Output the [X, Y] coordinate of the center of the cell containing the given text.  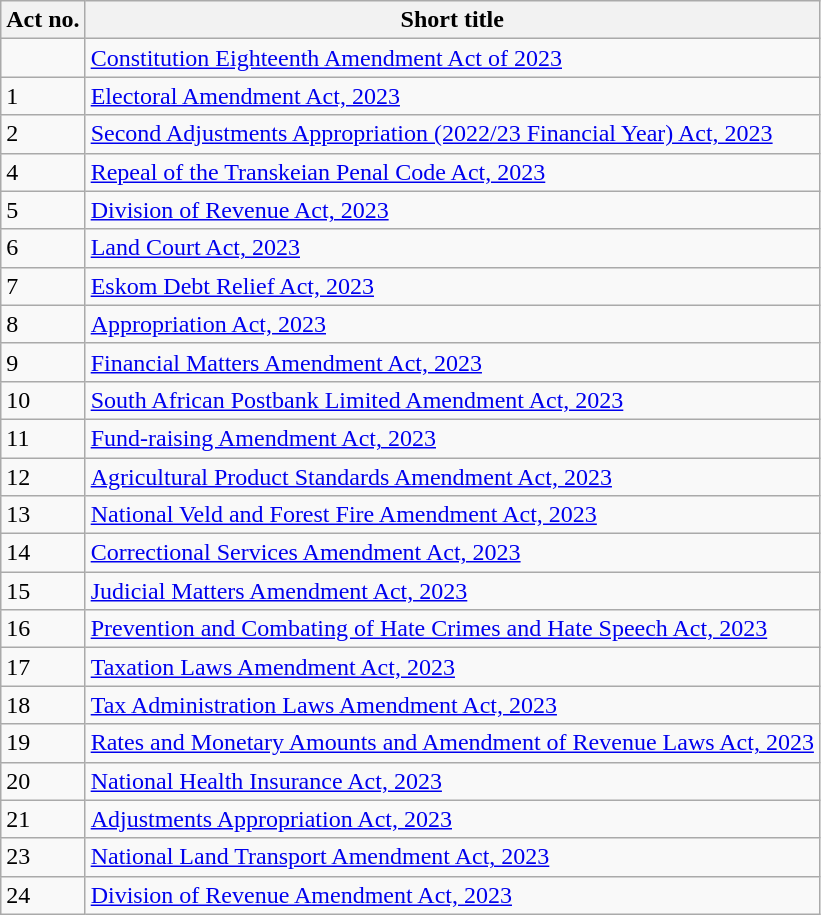
Constitution Eighteenth Amendment Act of 2023 [452, 58]
Repeal of the Transkeian Penal Code Act, 2023 [452, 172]
Prevention and Combating of Hate Crimes and Hate Speech Act, 2023 [452, 629]
15 [43, 591]
19 [43, 743]
Taxation Laws Amendment Act, 2023 [452, 667]
Rates and Monetary Amounts and Amendment of Revenue Laws Act, 2023 [452, 743]
Financial Matters Amendment Act, 2023 [452, 362]
21 [43, 819]
16 [43, 629]
South African Postbank Limited Amendment Act, 2023 [452, 400]
2 [43, 134]
23 [43, 857]
Short title [452, 20]
1 [43, 96]
4 [43, 172]
12 [43, 477]
National Veld and Forest Fire Amendment Act, 2023 [452, 515]
18 [43, 705]
14 [43, 553]
11 [43, 438]
Division of Revenue Act, 2023 [452, 210]
Agricultural Product Standards Amendment Act, 2023 [452, 477]
Adjustments Appropriation Act, 2023 [452, 819]
Second Adjustments Appropriation (2022/23 Financial Year) Act, 2023 [452, 134]
17 [43, 667]
5 [43, 210]
Judicial Matters Amendment Act, 2023 [452, 591]
Land Court Act, 2023 [452, 248]
20 [43, 781]
Electoral Amendment Act, 2023 [452, 96]
Act no. [43, 20]
Appropriation Act, 2023 [452, 324]
10 [43, 400]
Eskom Debt Relief Act, 2023 [452, 286]
Tax Administration Laws Amendment Act, 2023 [452, 705]
9 [43, 362]
Fund-raising Amendment Act, 2023 [452, 438]
National Health Insurance Act, 2023 [452, 781]
6 [43, 248]
13 [43, 515]
National Land Transport Amendment Act, 2023 [452, 857]
8 [43, 324]
Division of Revenue Amendment Act, 2023 [452, 895]
24 [43, 895]
Correctional Services Amendment Act, 2023 [452, 553]
7 [43, 286]
